Capture the cell that displays the provided text and extract its [x, y] central coordinate. 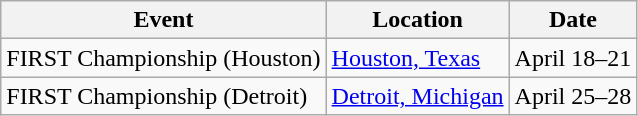
Detroit, Michigan [418, 96]
Event [164, 20]
FIRST Championship (Houston) [164, 58]
FIRST Championship (Detroit) [164, 96]
April 25–28 [573, 96]
Houston, Texas [418, 58]
April 18–21 [573, 58]
Location [418, 20]
Date [573, 20]
